Output the [X, Y] coordinate of the center of the cell containing the given text.  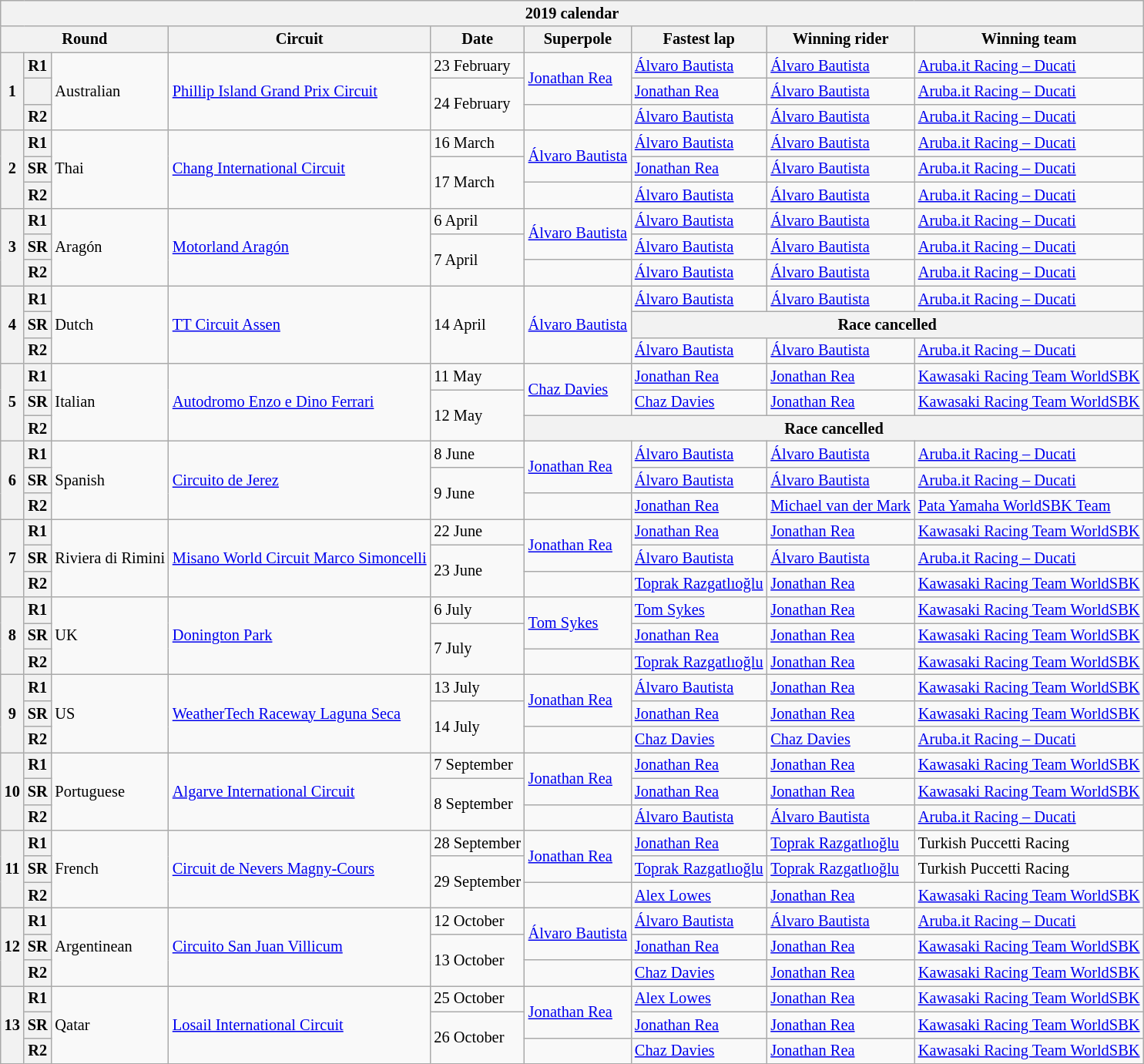
23 February [477, 65]
12 October [477, 921]
10 [12, 790]
Qatar [110, 1025]
WeatherTech Raceway Laguna Seca [300, 713]
25 October [477, 999]
26 October [477, 1037]
14 July [477, 726]
2 [12, 170]
Australian [110, 91]
8 [12, 635]
13 [12, 1025]
3 [12, 247]
Riviera di Rimini [110, 558]
2019 calendar [572, 13]
Thai [110, 170]
Misano World Circuit Marco Simoncelli [300, 558]
Autodromo Enzo e Dino Ferrari [300, 402]
6 [12, 479]
7 [12, 558]
Donington Park [300, 635]
Pata Yamaha WorldSBK Team [1029, 506]
French [110, 869]
28 September [477, 843]
9 [12, 713]
13 July [477, 687]
Winning rider [840, 39]
1 [12, 91]
Chang International Circuit [300, 170]
12 [12, 946]
Italian [110, 402]
11 [12, 869]
Spanish [110, 479]
7 April [477, 259]
4 [12, 325]
Phillip Island Grand Prix Circuit [300, 91]
29 September [477, 881]
Winning team [1029, 39]
23 June [477, 570]
TT Circuit Assen [300, 325]
6 July [477, 609]
8 September [477, 804]
9 June [477, 493]
8 June [477, 454]
Dutch [110, 325]
16 March [477, 143]
13 October [477, 960]
11 May [477, 377]
7 September [477, 765]
Michael van der Mark [840, 506]
Round [85, 39]
Fastest lap [699, 39]
US [110, 713]
Superpole [578, 39]
17 March [477, 182]
Motorland Aragón [300, 247]
5 [12, 402]
Circuit [300, 39]
Portuguese [110, 790]
Argentinean [110, 946]
Algarve International Circuit [300, 790]
Circuito San Juan Villicum [300, 946]
22 June [477, 532]
Circuit de Nevers Magny-Cours [300, 869]
Date [477, 39]
12 May [477, 415]
Aragón [110, 247]
UK [110, 635]
7 July [477, 649]
6 April [477, 221]
14 April [477, 325]
Circuito de Jerez [300, 479]
24 February [477, 103]
Losail International Circuit [300, 1025]
